Capture the cell that displays the provided text and extract its [X, Y] central coordinate. 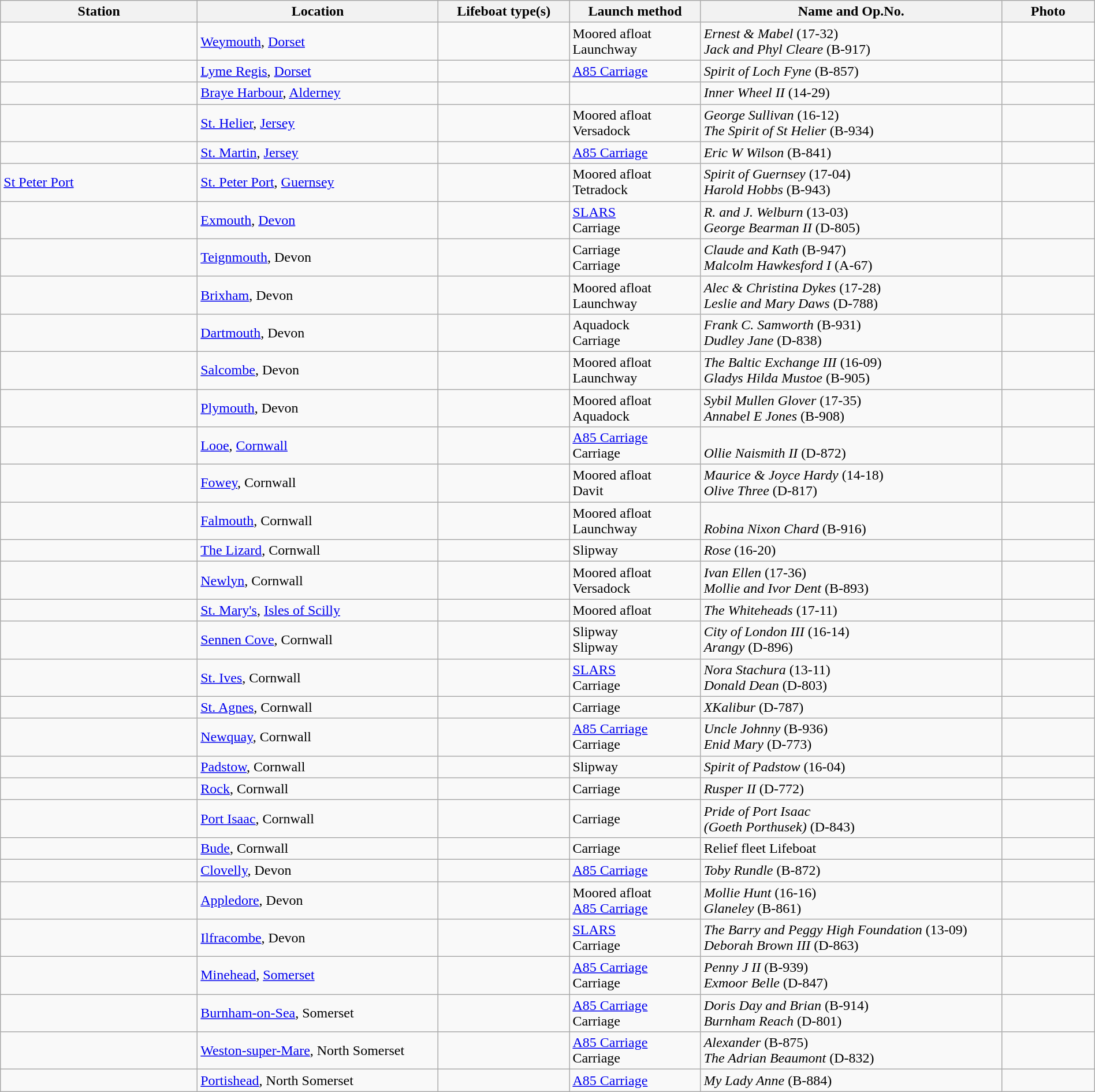
Moored afloatTetradock [635, 183]
St. Peter Port, Guernsey [318, 183]
The Whiteheads (17-11) [851, 610]
My Lady Anne (B-884) [851, 1080]
Launch method [635, 12]
The Baltic Exchange III (16-09)Gladys Hilda Mustoe (B-905) [851, 370]
The Barry and Peggy High Foundation (13-09)Deborah Brown III (D-863) [851, 938]
St. Ives, Cornwall [318, 677]
XKalibur (D-787) [851, 707]
Inner Wheel II (14-29) [851, 93]
CarriageCarriage [635, 258]
Doris Day and Brian (B-914)Burnham Reach (D-801) [851, 1013]
Ilfracombe, Devon [318, 938]
Moored afloatDavit [635, 483]
Moored afloatA85 Carriage [635, 900]
Padstow, Cornwall [318, 767]
Pride of Port Isaac(Goeth Porthusek) (D-843) [851, 818]
Appledore, Devon [318, 900]
Looe, Cornwall [318, 446]
The Lizard, Cornwall [318, 551]
SlipwaySlipway [635, 640]
Uncle Johnny (B-936)Enid Mary (D-773) [851, 737]
Portishead, North Somerset [318, 1080]
Eric W Wilson (B-841) [851, 153]
Rose (16-20) [851, 551]
Plymouth, Devon [318, 408]
St. Martin, Jersey [318, 153]
Ollie Naismith II (D-872) [851, 446]
Rusper II (D-772) [851, 789]
Lifeboat type(s) [504, 12]
Salcombe, Devon [318, 370]
Sennen Cove, Cornwall [318, 640]
Weston-super-Mare, North Somerset [318, 1050]
Moored afloatAquadock [635, 408]
Brixham, Devon [318, 295]
Robina Nixon Chard (B-916) [851, 521]
Ernest & Mabel (17-32)Jack and Phyl Cleare (B-917) [851, 42]
Sybil Mullen Glover (17-35)Annabel E Jones (B-908) [851, 408]
Newlyn, Cornwall [318, 580]
Spirit of Guernsey (17-04)Harold Hobbs (B-943) [851, 183]
Alec & Christina Dykes (17-28)Leslie and Mary Daws (D-788) [851, 295]
Falmouth, Cornwall [318, 521]
Fowey, Cornwall [318, 483]
Location [318, 12]
Teignmouth, Devon [318, 258]
Lyme Regis, Dorset [318, 71]
St Peter Port [99, 183]
Braye Harbour, Alderney [318, 93]
George Sullivan (16-12)The Spirit of St Helier (B-934) [851, 122]
Photo [1048, 12]
Newquay, Cornwall [318, 737]
Penny J II (B-939)Exmoor Belle (D-847) [851, 975]
Frank C. Samworth (B-931)Dudley Jane (D-838) [851, 333]
Mollie Hunt (16-16)Glaneley (B-861) [851, 900]
St. Mary's, Isles of Scilly [318, 610]
St. Helier, Jersey [318, 122]
Rock, Cornwall [318, 789]
Maurice & Joyce Hardy (14-18)Olive Three (D-817) [851, 483]
Weymouth, Dorset [318, 42]
Spirit of Padstow (16-04) [851, 767]
Toby Rundle (B-872) [851, 870]
Bude, Cornwall [318, 848]
Station [99, 12]
City of London III (16-14)Arangy (D-896) [851, 640]
Name and Op.No. [851, 12]
Alexander (B-875)The Adrian Beaumont (D-832) [851, 1050]
Nora Stachura (13-11)Donald Dean (D-803) [851, 677]
AquadockCarriage [635, 333]
Port Isaac, Cornwall [318, 818]
St. Agnes, Cornwall [318, 707]
Minehead, Somerset [318, 975]
Ivan Ellen (17-36)Mollie and Ivor Dent (B-893) [851, 580]
Claude and Kath (B-947)Malcolm Hawkesford I (A-67) [851, 258]
Dartmouth, Devon [318, 333]
Moored afloat [635, 610]
Spirit of Loch Fyne (B-857) [851, 71]
R. and J. Welburn (13-03)George Bearman II (D-805) [851, 220]
Relief fleet Lifeboat [851, 848]
Burnham-on-Sea, Somerset [318, 1013]
Exmouth, Devon [318, 220]
Clovelly, Devon [318, 870]
